Search for the cell housing the specified text and yield its [X, Y] center coordinate. 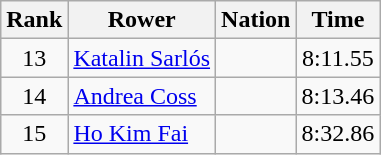
Katalin Sarlós [142, 58]
Ho Kim Fai [142, 134]
13 [34, 58]
14 [34, 96]
8:32.86 [338, 134]
Andrea Coss [142, 96]
Nation [256, 20]
8:13.46 [338, 96]
8:11.55 [338, 58]
15 [34, 134]
Rower [142, 20]
Time [338, 20]
Rank [34, 20]
